Return (x, y) of the center of cell containing provided text 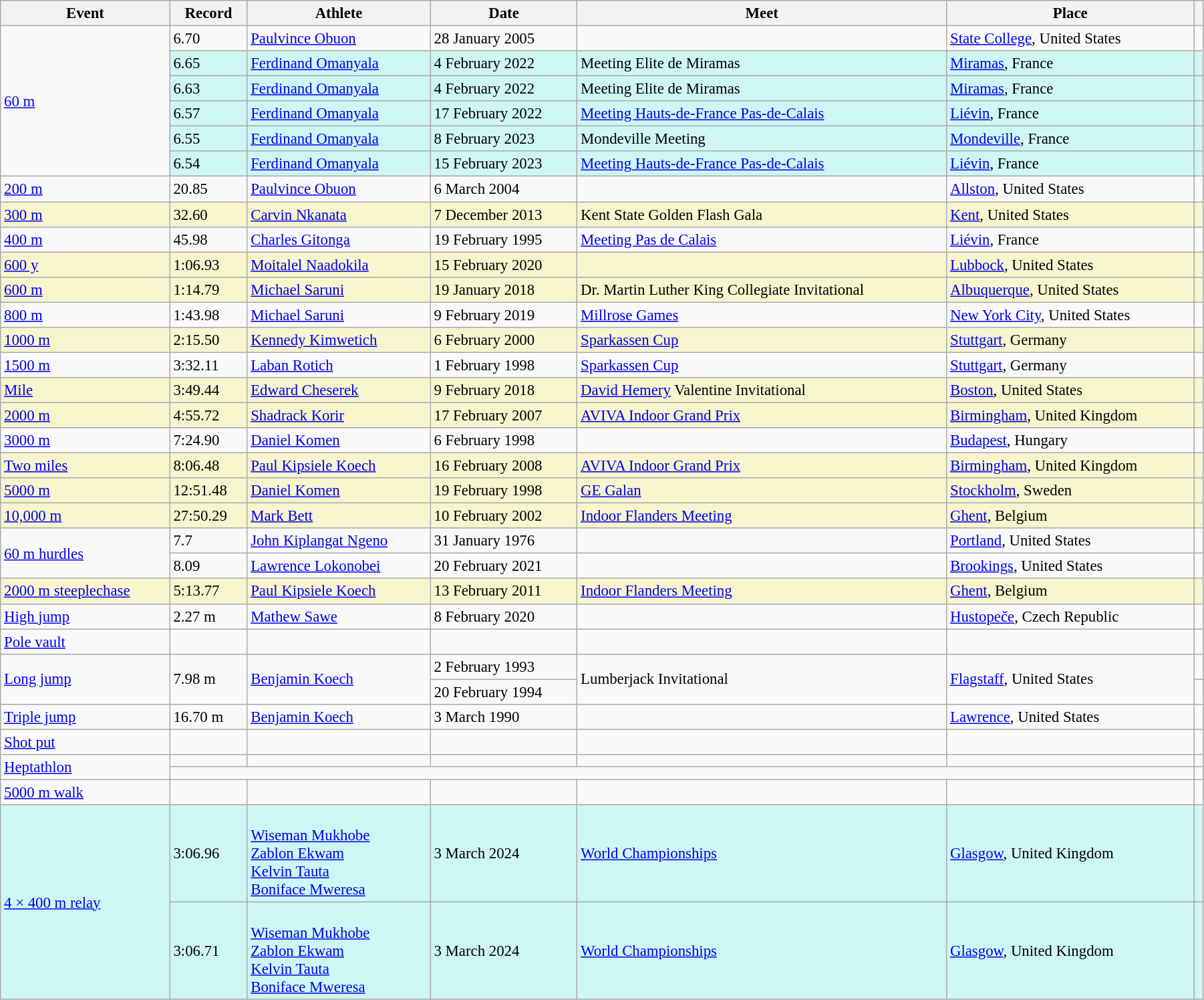
Date (504, 13)
Athlete (339, 13)
300 m (86, 215)
Kennedy Kimwetich (339, 340)
Hustopeče, Czech Republic (1070, 616)
Boston, United States (1070, 390)
David Hemery Valentine Invitational (762, 390)
1 February 1998 (504, 365)
6.65 (208, 64)
High jump (86, 616)
2 February 1993 (504, 666)
10 February 2002 (504, 516)
GE Galan (762, 491)
Pole vault (86, 642)
20 February 1994 (504, 692)
Kent, United States (1070, 215)
8:06.48 (208, 466)
State College, United States (1070, 39)
Brookings, United States (1070, 566)
8 February 2020 (504, 616)
19 February 1998 (504, 491)
20.85 (208, 189)
Edward Cheserek (339, 390)
16 February 2008 (504, 466)
Albuquerque, United States (1070, 289)
6 March 2004 (504, 189)
3:32.11 (208, 365)
6.63 (208, 89)
Shadrack Korir (339, 415)
5000 m (86, 491)
1500 m (86, 365)
Mile (86, 390)
Kent State Golden Flash Gala (762, 215)
Triple jump (86, 717)
Meeting Pas de Calais (762, 239)
16.70 m (208, 717)
8.09 (208, 566)
5:13.77 (208, 592)
8 February 2023 (504, 139)
Mathew Sawe (339, 616)
1:43.98 (208, 315)
Heptathlon (86, 767)
12:51.48 (208, 491)
800 m (86, 315)
31 January 1976 (504, 541)
15 February 2023 (504, 164)
Shot put (86, 742)
27:50.29 (208, 516)
2000 m steeplechase (86, 592)
17 February 2007 (504, 415)
17 February 2022 (504, 114)
Stockholm, Sweden (1070, 491)
200 m (86, 189)
Lubbock, United States (1070, 265)
3:06.96 (208, 854)
Lumberjack Invitational (762, 679)
400 m (86, 239)
Carvin Nkanata (339, 215)
John Kiplangat Ngeno (339, 541)
19 January 2018 (504, 289)
Millrose Games (762, 315)
45.98 (208, 239)
Two miles (86, 466)
15 February 2020 (504, 265)
60 m hurdles (86, 553)
Charles Gitonga (339, 239)
Mark Bett (339, 516)
3:06.71 (208, 951)
4 × 400 m relay (86, 902)
7 December 2013 (504, 215)
Lawrence Lokonobei (339, 566)
20 February 2021 (504, 566)
2.27 m (208, 616)
6.70 (208, 39)
60 m (86, 102)
1000 m (86, 340)
Lawrence, United States (1070, 717)
13 February 2011 (504, 592)
Meet (762, 13)
Record (208, 13)
Allston, United States (1070, 189)
10,000 m (86, 516)
3:49.44 (208, 390)
7:24.90 (208, 441)
600 m (86, 289)
19 February 1995 (504, 239)
Moitalel Naadokila (339, 265)
1:06.93 (208, 265)
4:55.72 (208, 415)
1:14.79 (208, 289)
2:15.50 (208, 340)
Laban Rotich (339, 365)
9 February 2019 (504, 315)
3000 m (86, 441)
6 February 2000 (504, 340)
Long jump (86, 679)
9 February 2018 (504, 390)
2000 m (86, 415)
6.55 (208, 139)
Portland, United States (1070, 541)
600 y (86, 265)
Event (86, 13)
6.54 (208, 164)
Mondeville Meeting (762, 139)
7.98 m (208, 679)
Flagstaff, United States (1070, 679)
6 February 1998 (504, 441)
28 January 2005 (504, 39)
32.60 (208, 215)
New York City, United States (1070, 315)
Dr. Martin Luther King Collegiate Invitational (762, 289)
Place (1070, 13)
Budapest, Hungary (1070, 441)
6.57 (208, 114)
7.7 (208, 541)
5000 m walk (86, 792)
Mondeville, France (1070, 139)
3 March 1990 (504, 717)
